Return the (x, y) coordinate for the center point of the cell that contains the specified text.  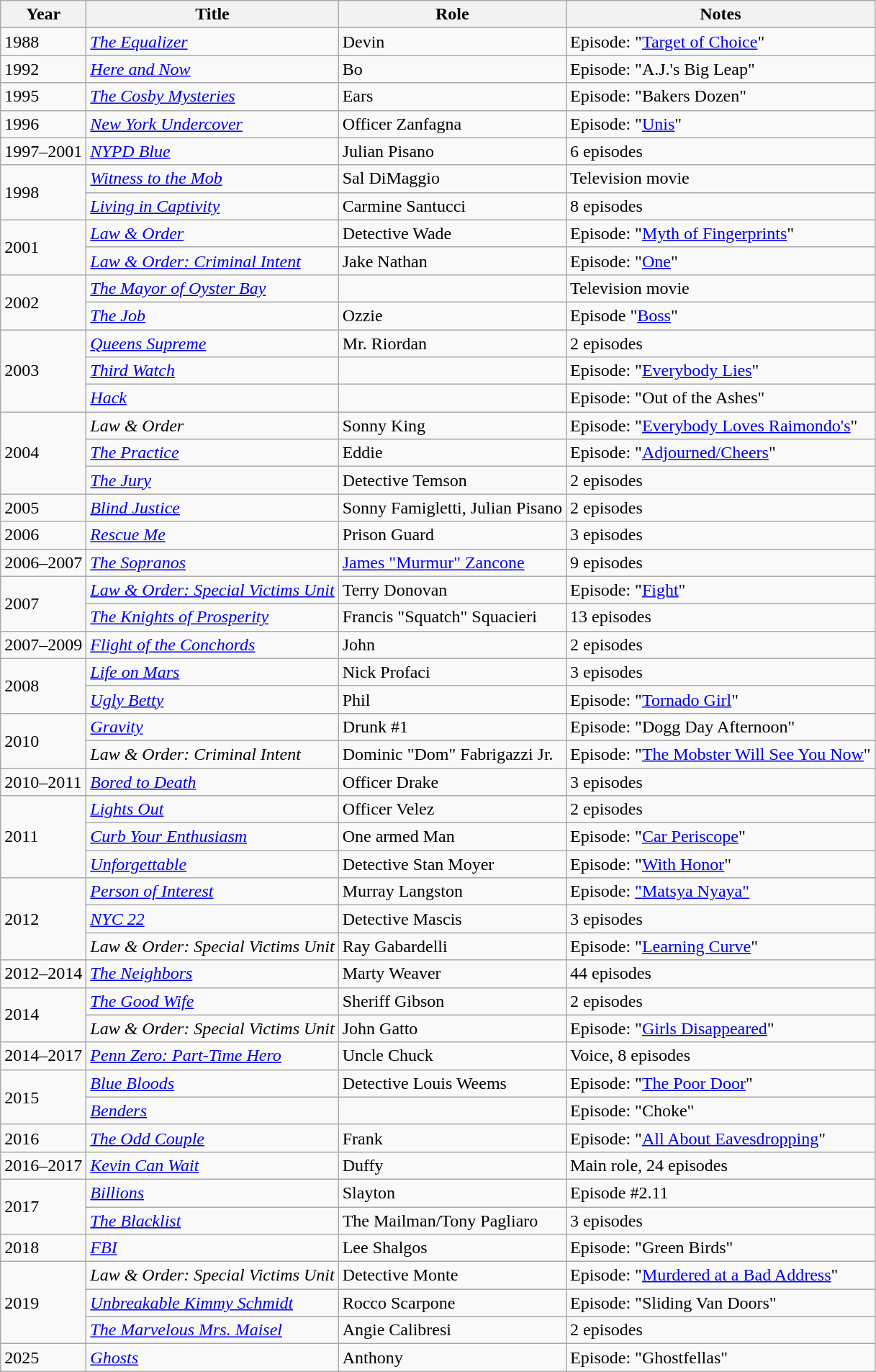
Episode: "Car Periscope" (721, 837)
Here and Now (212, 69)
Detective Monte (452, 1275)
Episode: "Tornado Girl" (721, 699)
Third Watch (212, 371)
The Blacklist (212, 1221)
John Gatto (452, 1028)
Title (212, 14)
1997–2001 (43, 151)
Nick Profaci (452, 672)
1992 (43, 69)
2006–2007 (43, 562)
Episode: "Matsya Nyaya" (721, 892)
Bo (452, 69)
Detective Temson (452, 480)
Anthony (452, 1358)
Julian Pisano (452, 151)
Blind Justice (212, 508)
Episode: "Adjourned/Cheers" (721, 453)
2017 (43, 1206)
Phil (452, 699)
2025 (43, 1358)
The Practice (212, 453)
Life on Mars (212, 672)
Episode: "A.J.'s Big Leap" (721, 69)
Rocco Scarpone (452, 1303)
Officer Zanfagna (452, 124)
2012–2014 (43, 974)
Frank (452, 1138)
Episode: "Myth of Fingerprints" (721, 233)
Episode: "The Mobster Will See You Now" (721, 754)
One armed Man (452, 837)
Voice, 8 episodes (721, 1056)
Ghosts (212, 1358)
Episode "Boss" (721, 315)
2012 (43, 919)
The Equalizer (212, 42)
NYPD Blue (212, 151)
Year (43, 14)
Person of Interest (212, 892)
Francis "Squatch" Squacieri (452, 617)
Drunk #1 (452, 727)
Episode: "The Poor Door" (721, 1083)
Slayton (452, 1193)
Unforgettable (212, 864)
Terry Donovan (452, 590)
Murray Langston (452, 892)
Episode: "Everybody Lies" (721, 371)
Prison Guard (452, 535)
NYC 22 (212, 919)
Curb Your Enthusiasm (212, 837)
The Mailman/Tony Pagliaro (452, 1221)
Episode: "Girls Disappeared" (721, 1028)
Lights Out (212, 810)
Witness to the Mob (212, 179)
2019 (43, 1303)
Angie Calibresi (452, 1330)
Episode: "Murdered at a Bad Address" (721, 1275)
Episode: "Fight" (721, 590)
2016 (43, 1138)
1995 (43, 97)
Episode: "With Honor" (721, 864)
Episode: "Target of Choice" (721, 42)
Benders (212, 1111)
Flight of the Conchords (212, 645)
Kevin Can Wait (212, 1165)
2008 (43, 686)
Episode: "One" (721, 261)
Devin (452, 42)
Gravity (212, 727)
2015 (43, 1097)
Officer Velez (452, 810)
The Odd Couple (212, 1138)
Ugly Betty (212, 699)
2014 (43, 1015)
Carmine Santucci (452, 206)
Episode: "Ghostfellas" (721, 1358)
Sal DiMaggio (452, 179)
2010–2011 (43, 781)
13 episodes (721, 617)
Dominic "Dom" Fabrigazzi Jr. (452, 754)
1988 (43, 42)
2016–2017 (43, 1165)
2007 (43, 604)
Eddie (452, 453)
Ozzie (452, 315)
2014–2017 (43, 1056)
Rescue Me (212, 535)
Hack (212, 398)
Duffy (452, 1165)
2005 (43, 508)
2006 (43, 535)
The Mayor of Oyster Bay (212, 288)
44 episodes (721, 974)
Detective Stan Moyer (452, 864)
2011 (43, 837)
Unbreakable Kimmy Schmidt (212, 1303)
Detective Mascis (452, 919)
Episode: "Dogg Day Afternoon" (721, 727)
The Jury (212, 480)
Episode: "Green Birds" (721, 1248)
John (452, 645)
Episode #2.11 (721, 1193)
Living in Captivity (212, 206)
Notes (721, 14)
Role (452, 14)
2007–2009 (43, 645)
Queens Supreme (212, 344)
Sheriff Gibson (452, 1001)
Lee Shalgos (452, 1248)
James "Murmur" Zancone (452, 562)
The Knights of Prosperity (212, 617)
FBI (212, 1248)
The Neighbors (212, 974)
New York Undercover (212, 124)
Episode: "Everybody Loves Raimondo's" (721, 426)
Mr. Riordan (452, 344)
1998 (43, 192)
The Sopranos (212, 562)
Billions (212, 1193)
Episode: "Unis" (721, 124)
2002 (43, 302)
Ray Gabardelli (452, 946)
The Job (212, 315)
The Marvelous Mrs. Maisel (212, 1330)
Episode: "All About Eavesdropping" (721, 1138)
Episode: "Learning Curve" (721, 946)
2010 (43, 740)
The Cosby Mysteries (212, 97)
9 episodes (721, 562)
Penn Zero: Part-Time Hero (212, 1056)
Episode: "Out of the Ashes" (721, 398)
2018 (43, 1248)
Detective Louis Weems (452, 1083)
Main role, 24 episodes (721, 1165)
6 episodes (721, 151)
Marty Weaver (452, 974)
Officer Drake (452, 781)
2003 (43, 371)
Uncle Chuck (452, 1056)
Sonny Famigletti, Julian Pisano (452, 508)
Sonny King (452, 426)
Episode: "Bakers Dozen" (721, 97)
Bored to Death (212, 781)
Blue Bloods (212, 1083)
2004 (43, 453)
Episode: "Choke" (721, 1111)
Episode: "Sliding Van Doors" (721, 1303)
Detective Wade (452, 233)
8 episodes (721, 206)
Ears (452, 97)
1996 (43, 124)
The Good Wife (212, 1001)
Jake Nathan (452, 261)
2001 (43, 247)
